Identify which cell holds the provided text, then report its (X, Y) central coordinate. 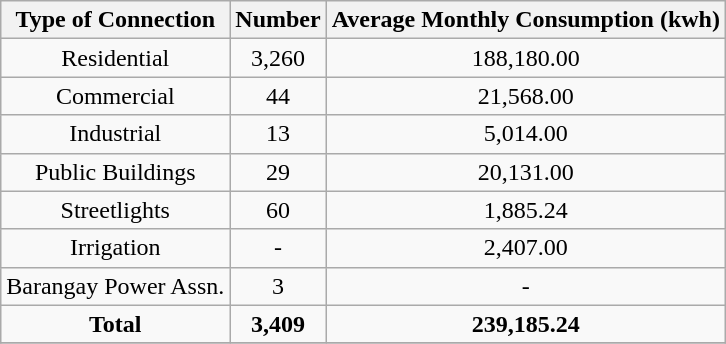
44 (278, 96)
5,014.00 (526, 134)
3 (278, 286)
Total (116, 324)
1,885.24 (526, 210)
2,407.00 (526, 248)
3,260 (278, 58)
Type of Connection (116, 20)
188,180.00 (526, 58)
Industrial (116, 134)
239,185.24 (526, 324)
29 (278, 172)
13 (278, 134)
3,409 (278, 324)
20,131.00 (526, 172)
Average Monthly Consumption (kwh) (526, 20)
Residential (116, 58)
Number (278, 20)
Commercial (116, 96)
Irrigation (116, 248)
Barangay Power Assn. (116, 286)
Streetlights (116, 210)
Public Buildings (116, 172)
60 (278, 210)
21,568.00 (526, 96)
